Find where the given text appears and provide that cell's center as [X, Y] coordinate. 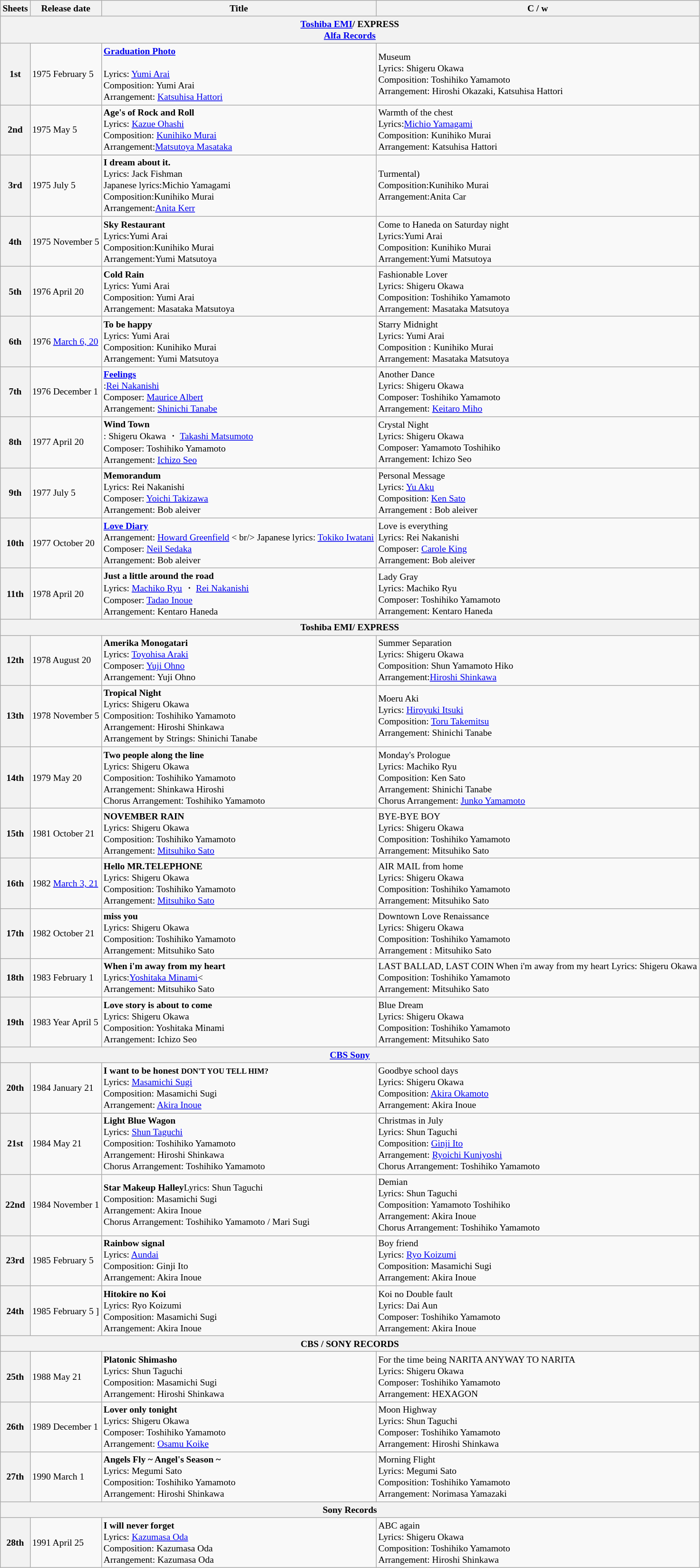
Release date [66, 9]
Just a little around the road Lyrics: Machiko Ryu ・ Rei Nakanishi Composer: Tadao Inoue Arrangement: Kentaro Haneda [239, 594]
C / w [538, 9]
AIR MAIL from home Lyrics: Shigeru Okawa Composition: Toshihiko Yamamoto Arrangement: Mitsuhiko Sato [538, 883]
Museum Lyrics: Shigeru Okawa Composition: Toshihiko YamamotoArrangement: Hiroshi Okazaki, Katsuhisa Hattori [538, 74]
1975 May 5 [66, 130]
9th [15, 493]
NOVEMBER RAIN Lyrics: Shigeru Okawa Composition: Toshihiko Yamamoto Arrangement: Mitsuhiko Sato [239, 834]
1975 July 5 [66, 185]
miss you Lyrics: Shigeru Okawa Composition: Toshihiko Yamamoto Arrangement: Mitsuhiko Sato [239, 933]
Wind Town : Shigeru Okawa ・ Takashi Matsumoto Composer: Toshihiko Yamamoto Arrangement: Ichizo Seo [239, 442]
Cold Rain Lyrics: Yumi Arai Composition: Yumi Arai Arrangement: Masataka Matsutoya [239, 291]
Turmental)Composition:Kunihiko MuraiArrangement:Anita Car [538, 185]
I will never forget Lyrics: Kazumasa Oda Composition: Kazumasa Oda Arrangement: Kazumasa Oda [239, 1543]
Rainbow signal Lyrics: Aundai Composition: Ginji Ito Arrangement: Akira Inoue [239, 1260]
17th [15, 933]
20th [15, 1087]
Fashionable Lover Lyrics: Shigeru Okawa Composition: Toshihiko Yamamoto Arrangement: Masataka Matsutoya [538, 291]
Hello MR.TELEPHONE Lyrics: Shigeru Okawa Composition: Toshihiko Yamamoto Arrangement: Mitsuhiko Sato [239, 883]
1976 December 1 [66, 392]
1984 May 21 [66, 1144]
CBS / SONY RECORDS [350, 1344]
CBS Sony [350, 1055]
1983 Year April 5 [66, 1022]
Demian Lyrics: Shun Taguchi Composition: Yamamoto Toshihiko Arrangement: Akira Inoue Chorus Arrangement: Toshihiko Yamamoto [538, 1205]
Boy friend Lyrics: Ryo Koizumi Composition: Masamichi Sugi Arrangement: Akira Inoue [538, 1260]
2nd [15, 130]
Sony Records [350, 1510]
Love is everything Lyrics: Rei Nakanishi Composer: Carole King Arrangement: Bob aleiver [538, 543]
1977 April 20 [66, 442]
Christmas in July Lyrics: Shun Taguchi Composition: Ginji Ito Arrangement: Ryoichi Kuniyoshi Chorus Arrangement: Toshihiko Yamamoto [538, 1144]
23rd [15, 1260]
1978 April 20 [66, 594]
Star Makeup HalleyLyrics: Shun Taguchi Composition: Masamichi Sugi Arrangement: Akira Inoue Chorus Arrangement: Toshihiko Yamamoto / Mari Sugi [239, 1205]
1985 February 5 ] [66, 1311]
1985 February 5 [66, 1260]
Lover only tonight Lyrics: Shigeru Okawa Composer: Toshihiko Yamamoto Arrangement: Osamu Koike [239, 1427]
ABC again Lyrics: Shigeru Okawa Composition: Toshihiko Yamamoto Arrangement: Hiroshi Shinkawa [538, 1543]
7th [15, 392]
19th [15, 1022]
1st [15, 74]
Summer Separation Lyrics: Shigeru Okawa Composition: Shun Yamamoto Hiko Arrangement:Hiroshi Shinkawa [538, 661]
Moeru Aki Lyrics: Hiroyuki Itsuki Composition: Toru Takemitsu Arrangement: Shinichi Tanabe [538, 716]
I dream about it. Lyrics: Jack FishmanJapanese lyrics:Michio YamagamiComposition:Kunihiko MuraiArrangement:Anita Kerr [239, 185]
Blue Dream Lyrics: Shigeru Okawa Composition: Toshihiko Yamamoto Arrangement: Mitsuhiko Sato [538, 1022]
27th [15, 1476]
1978 August 20 [66, 661]
28th [15, 1543]
I want to be honest DON'T YOU TELL HIM? Lyrics: Masamichi Sugi Composition: Masamichi Sugi Arrangement: Akira Inoue [239, 1087]
Title [239, 9]
Another Dance Lyrics: Shigeru Okawa Composer: Toshihiko Yamamoto Arrangement: Keitaro Miho [538, 392]
8th [15, 442]
4th [15, 241]
Starry Midnight Lyrics: Yumi Arai Composition : Kunihiko Murai Arrangement: Masataka Matsutoya [538, 341]
Koi no Double fault Lyrics: Dai Aun Composer: Toshihiko Yamamoto Arrangement: Akira Inoue [538, 1311]
Hitokire no Koi Lyrics: Ryo Koizumi Composition: Masamichi Sugi Arrangement: Akira Inoue [239, 1311]
Crystal Night Lyrics: Shigeru Okawa Composer: Yamamoto Toshihiko Arrangement: Ichizo Seo [538, 442]
12th [15, 661]
1984 January 21 [66, 1087]
Angels Fly ~ Angel's Season ~ Lyrics: Megumi Sato Composition: Toshihiko Yamamoto Arrangement: Hiroshi Shinkawa [239, 1476]
Downtown Love Renaissance Lyrics: Shigeru Okawa Composition: Toshihiko Yamamoto Arrangement : Mitsuhiko Sato [538, 933]
25th [15, 1376]
Monday's Prologue Lyrics: Machiko Ryu Composition: Ken Sato Arrangement: Shinichi Tanabe Chorus Arrangement: Junko Yamamoto [538, 778]
1976 March 6, 20 [66, 341]
1984 November 1 [66, 1205]
Light Blue Wagon Lyrics: Shun Taguchi Composition: Toshihiko Yamamoto Arrangement: Hiroshi Shinkawa Chorus Arrangement: Toshihiko Yamamoto [239, 1144]
1976 April 20 [66, 291]
1975 November 5 [66, 241]
Platonic Shimasho Lyrics: Shun Taguchi Composition: Masamichi Sugi Arrangement: Hiroshi Shinkawa [239, 1376]
18th [15, 977]
1978 November 5 [66, 716]
Lady Gray Lyrics: Machiko Ryu Composer: Toshihiko Yamamoto Arrangement: Kentaro Haneda [538, 594]
13th [15, 716]
For the time being NARITA ANYWAY TO NARITA Lyrics: Shigeru Okawa Composer: Toshihiko Yamamoto Arrangement: HEXAGON [538, 1376]
Sheets [15, 9]
1982 October 21 [66, 933]
1983 February 1 [66, 977]
22nd [15, 1205]
10th [15, 543]
Amerika Monogatari Lyrics: Toyohisa Araki Composer: Yuji Ohno Arrangement: Yuji Ohno [239, 661]
LAST BALLAD, LAST COIN When i'm away from my heart Lyrics: Shigeru Okawa Composition: Toshihiko Yamamoto Arrangement: Mitsuhiko Sato [538, 977]
Two people along the line Lyrics: Shigeru Okawa Composition: Toshihiko Yamamoto Arrangement: Shinkawa Hiroshi Chorus Arrangement: Toshihiko Yamamoto [239, 778]
Memorandum Lyrics: Rei Nakanishi Composer: Yoichi Takizawa Arrangement: Bob aleiver [239, 493]
1977 July 5 [66, 493]
16th [15, 883]
3rd [15, 185]
15th [15, 834]
1977 October 20 [66, 543]
Warmth of the chestLyrics:Michio Yamagami Composition: Kunihiko MuraiArrangement: Katsuhisa Hattori [538, 130]
Love Diary Arrangement: Howard Greenfield < br/> Japanese lyrics: Tokiko Iwatani Composer: Neil Sedaka Arrangement: Bob aleiver [239, 543]
Toshiba EMI/ EXPRESSAlfa Records [350, 29]
1990 March 1 [66, 1476]
Feelings :Rei Nakanishi Composer: Maurice Albert Arrangement: Shinichi Tanabe [239, 392]
BYE-BYE BOY Lyrics: Shigeru Okawa Composition: Toshihiko Yamamoto Arrangement: Mitsuhiko Sato [538, 834]
Love story is about to come Lyrics: Shigeru Okawa Composition: Yoshitaka Minami Arrangement: Ichizo Seo [239, 1022]
1982 March 3, 21 [66, 883]
Goodbye school days Lyrics: Shigeru Okawa Composition: Akira Okamoto Arrangement: Akira Inoue [538, 1087]
Personal Message Lyrics: Yu Aku Composition: Ken Sato Arrangement : Bob aleiver [538, 493]
24th [15, 1311]
1991 April 25 [66, 1543]
Moon Highway Lyrics: Shun Taguchi Composer: Toshihiko Yamamoto Arrangement: Hiroshi Shinkawa [538, 1427]
1989 December 1 [66, 1427]
26th [15, 1427]
1988 May 21 [66, 1376]
To be happy Lyrics: Yumi Arai Composition: Kunihiko Murai Arrangement: Yumi Matsutoya [239, 341]
Tropical Night Lyrics: Shigeru Okawa Composition: Toshihiko Yamamoto Arrangement: Hiroshi Shinkawa Arrangement by Strings: Shinichi Tanabe [239, 716]
Graduation PhotoLyrics: Yumi AraiComposition: Yumi Arai Arrangement: Katsuhisa Hattori [239, 74]
Morning Flight Lyrics: Megumi Sato Composition: Toshihiko Yamamoto Arrangement: Norimasa Yamazaki [538, 1476]
Toshiba EMI/ EXPRESS [350, 627]
1981 October 21 [66, 834]
11th [15, 594]
21st [15, 1144]
5th [15, 291]
Sky Restaurant Lyrics:Yumi AraiComposition:Kunihiko Murai Arrangement:Yumi Matsutoya [239, 241]
1979 May 20 [66, 778]
Come to Haneda on Saturday night Lyrics:Yumi AraiComposition: Kunihiko MuraiArrangement:Yumi Matsutoya [538, 241]
14th [15, 778]
6th [15, 341]
When i'm away from my heart Lyrics:Yoshitaka Minami< Arrangement: Mitsuhiko Sato [239, 977]
Age's of Rock and Roll Lyrics: Kazue OhashiComposition: Kunihiko MuraiArrangement:Matsutoya Masataka [239, 130]
1975 February 5 [66, 74]
